Identify which cell holds the provided text, then report its (X, Y) central coordinate. 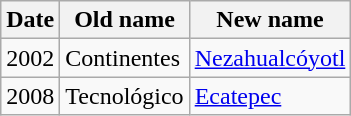
Date (30, 20)
New name (270, 20)
Tecnológico (124, 96)
Continentes (124, 58)
Ecatepec (270, 96)
Nezahualcóyotl (270, 58)
2008 (30, 96)
Old name (124, 20)
2002 (30, 58)
